Determine the (X, Y) coordinate at the center of the cell enclosing the given text.  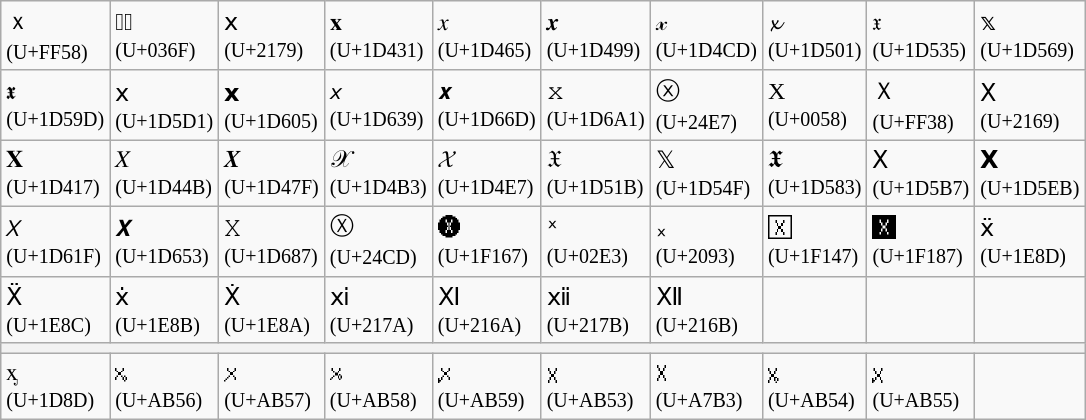
𝑿 (U+1D47F) (272, 174)
Ⅻ (U+216B) (706, 310)
𝘟 (U+1D61F) (56, 241)
Ⅹ (U+2169) (1030, 105)
𝙓 (U+1D653) (164, 241)
𝗫 (U+1D5EB) (1030, 174)
𝚡 (U+1D6A1) (596, 105)
𝘹 (U+1D639) (378, 105)
ꭖ (U+AB56) (164, 386)
Ⓧ (U+24CD) (378, 241)
𝖃 (U+1D583) (814, 174)
Ẋ (U+1E8A) (272, 310)
𝑋 (U+1D44B) (164, 174)
🅧 (U+1F167) (486, 241)
ｘ (U+FF58) (56, 36)
ꭗ (U+AB57) (272, 386)
𝕏 (U+1D54F) (706, 174)
ꭙ (U+AB59) (486, 386)
𝑥 (U+1D465) (486, 36)
ₓ (U+2093) (706, 241)
ˣ (U+02E3) (596, 241)
ꭓ (U+AB53) (596, 386)
ẍ (U+1E8D) (1030, 241)
𝐗 (U+1D417) (56, 174)
𝔵 (U+1D535) (921, 36)
🅇 (U+1F147) (814, 241)
Ｘ (U+FF38) (921, 105)
𝖷 (U+1D5B7) (921, 174)
◌ͯ (U+036F) (164, 36)
🆇 (U+1F187) (921, 241)
𝚇 (U+1D687) (272, 241)
Ꭓ (U+A7B3) (706, 386)
ⅻ (U+217B) (596, 310)
ꭕ (U+AB55) (921, 386)
ẋ (U+1E8B) (164, 310)
𝒳 (U+1D4B3) (378, 174)
𝙭 (U+1D66D) (486, 105)
𝒙 (U+1D499) (596, 36)
ꭔ (U+AB54) (814, 386)
𝘅 (U+1D605) (272, 105)
ⅹ (U+2179) (272, 36)
ꭘ (U+AB58) (378, 386)
𝐱 (U+1D431) (378, 36)
X (U+0058) (814, 105)
𝕩 (U+1D569) (1030, 36)
𝓍 (U+1D4CD) (706, 36)
𝔁 (U+1D501) (814, 36)
ⅺ (U+217A) (378, 310)
𝔛 (U+1D51B) (596, 174)
𝗑 (U+1D5D1) (164, 105)
ⓧ (U+24E7) (706, 105)
Ⅺ (U+216A) (486, 310)
𝓧 (U+1D4E7) (486, 174)
Ẍ (U+1E8C) (56, 310)
𝖝 (U+1D59D) (56, 105)
ᶍ (U+1D8D) (56, 386)
